Identify which cell holds the provided text, then report its (x, y) central coordinate. 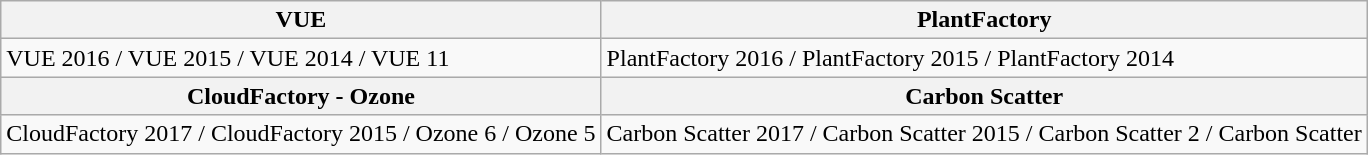
Carbon Scatter (984, 96)
VUE (301, 20)
VUE 2016 / VUE 2015 / VUE 2014 / VUE 11 (301, 58)
Carbon Scatter 2017 / Carbon Scatter 2015 / Carbon Scatter 2 / Carbon Scatter (984, 134)
CloudFactory 2017 / CloudFactory 2015 / Ozone 6 / Ozone 5 (301, 134)
CloudFactory - Ozone (301, 96)
PlantFactory 2016 / PlantFactory 2015 / PlantFactory 2014 (984, 58)
PlantFactory (984, 20)
